Identify which cell holds the provided text, then report its (x, y) central coordinate. 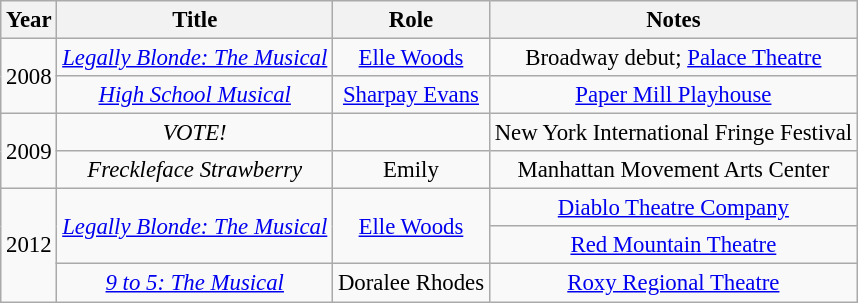
2008 (29, 76)
Title (195, 20)
Broadway debut; Palace Theatre (673, 58)
Emily (412, 170)
Sharpay Evans (412, 95)
9 to 5: The Musical (195, 283)
Paper Mill Playhouse (673, 95)
Notes (673, 20)
Year (29, 20)
High School Musical (195, 95)
2009 (29, 152)
Roxy Regional Theatre (673, 283)
Red Mountain Theatre (673, 245)
Manhattan Movement Arts Center (673, 170)
2012 (29, 246)
VOTE! (195, 133)
New York International Fringe Festival (673, 133)
Freckleface Strawberry (195, 170)
Role (412, 20)
Diablo Theatre Company (673, 208)
Doralee Rhodes (412, 283)
